Pinpoint the cell where the given text exists, returning its (X, Y) midpoint coordinate. 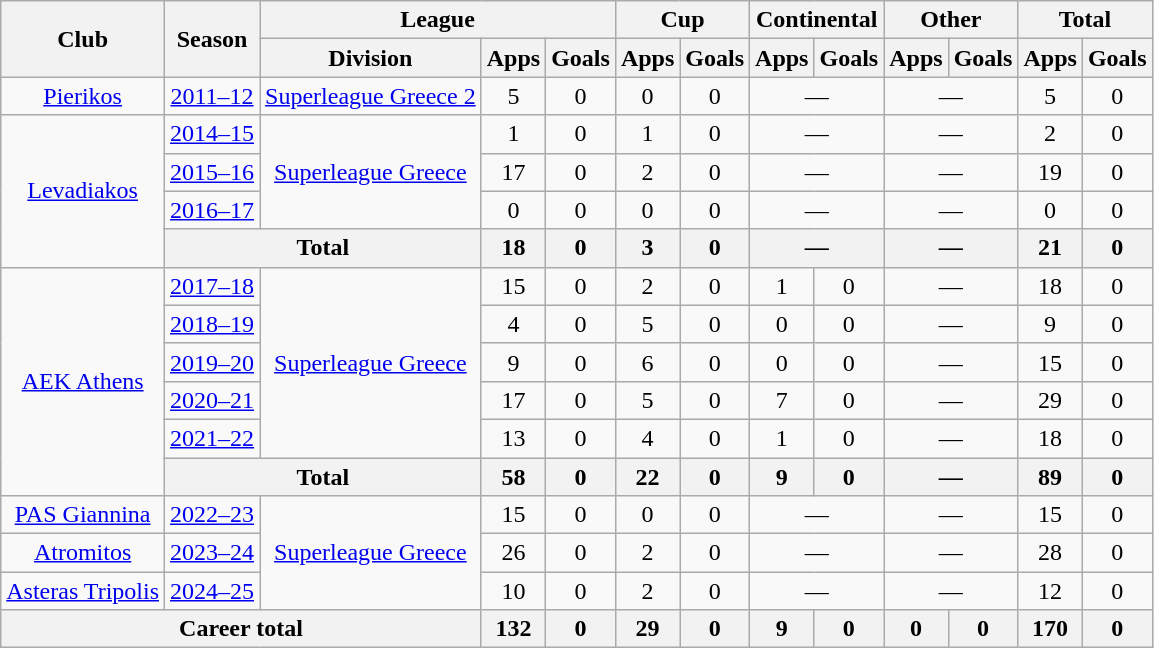
Atromitos (83, 553)
2021–22 (212, 438)
2019–20 (212, 362)
28 (1050, 553)
2011–12 (212, 96)
22 (647, 477)
2016–17 (212, 210)
Continental (817, 20)
PAS Giannina (83, 515)
Division (371, 58)
League (438, 20)
21 (1050, 248)
Asteras Tripolis (83, 591)
19 (1050, 172)
Season (212, 39)
6 (647, 362)
7 (782, 400)
Pierikos (83, 96)
58 (513, 477)
132 (513, 629)
2023–24 (212, 553)
2014–15 (212, 134)
2018–19 (212, 324)
Levadiakos (83, 191)
2017–18 (212, 286)
2020–21 (212, 400)
Club (83, 39)
26 (513, 553)
Career total (241, 629)
Other (951, 20)
Superleague Greece 2 (371, 96)
2015–16 (212, 172)
AEK Athens (83, 381)
170 (1050, 629)
12 (1050, 591)
2024–25 (212, 591)
89 (1050, 477)
Cup (682, 20)
2022–23 (212, 515)
3 (647, 248)
13 (513, 438)
10 (513, 591)
